For the text-containing cell, return its midpoint in (X, Y) coordinate format. 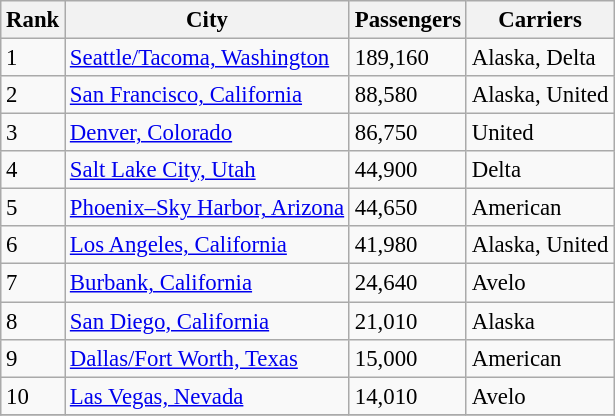
San Diego, California (208, 321)
Las Vegas, Nevada (208, 396)
10 (33, 396)
Passengers (408, 20)
1 (33, 58)
Seattle/Tacoma, Washington (208, 58)
88,580 (408, 95)
Phoenix–Sky Harbor, Arizona (208, 208)
Burbank, California (208, 283)
Carriers (540, 20)
Alaska, Delta (540, 58)
Dallas/Fort Worth, Texas (208, 358)
Denver, Colorado (208, 133)
City (208, 20)
2 (33, 95)
Delta (540, 170)
14,010 (408, 396)
6 (33, 245)
United (540, 133)
44,900 (408, 170)
3 (33, 133)
9 (33, 358)
21,010 (408, 321)
189,160 (408, 58)
Salt Lake City, Utah (208, 170)
15,000 (408, 358)
San Francisco, California (208, 95)
Rank (33, 20)
86,750 (408, 133)
4 (33, 170)
Alaska (540, 321)
41,980 (408, 245)
Los Angeles, California (208, 245)
8 (33, 321)
5 (33, 208)
44,650 (408, 208)
7 (33, 283)
24,640 (408, 283)
